Extract the (X, Y) coordinate from the center of the cell holding the provided text.  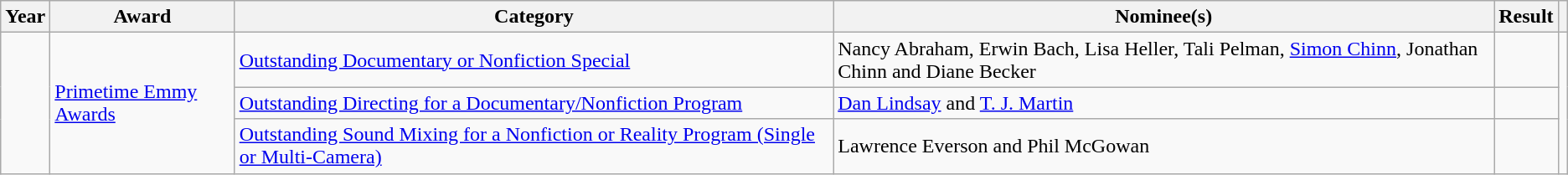
Nominee(s) (1164, 17)
Nancy Abraham, Erwin Bach, Lisa Heller, Tali Pelman, Simon Chinn, Jonathan Chinn and Diane Becker (1164, 60)
Result (1526, 17)
Outstanding Sound Mixing for a Nonfiction or Reality Program (Single or Multi-Camera) (534, 146)
Category (534, 17)
Lawrence Everson and Phil McGowan (1164, 146)
Outstanding Directing for a Documentary/Nonfiction Program (534, 103)
Award (142, 17)
Outstanding Documentary or Nonfiction Special (534, 60)
Dan Lindsay and T. J. Martin (1164, 103)
Year (25, 17)
Primetime Emmy Awards (142, 103)
